Return the (x, y) coordinate for the center point of the cell that contains the specified text.  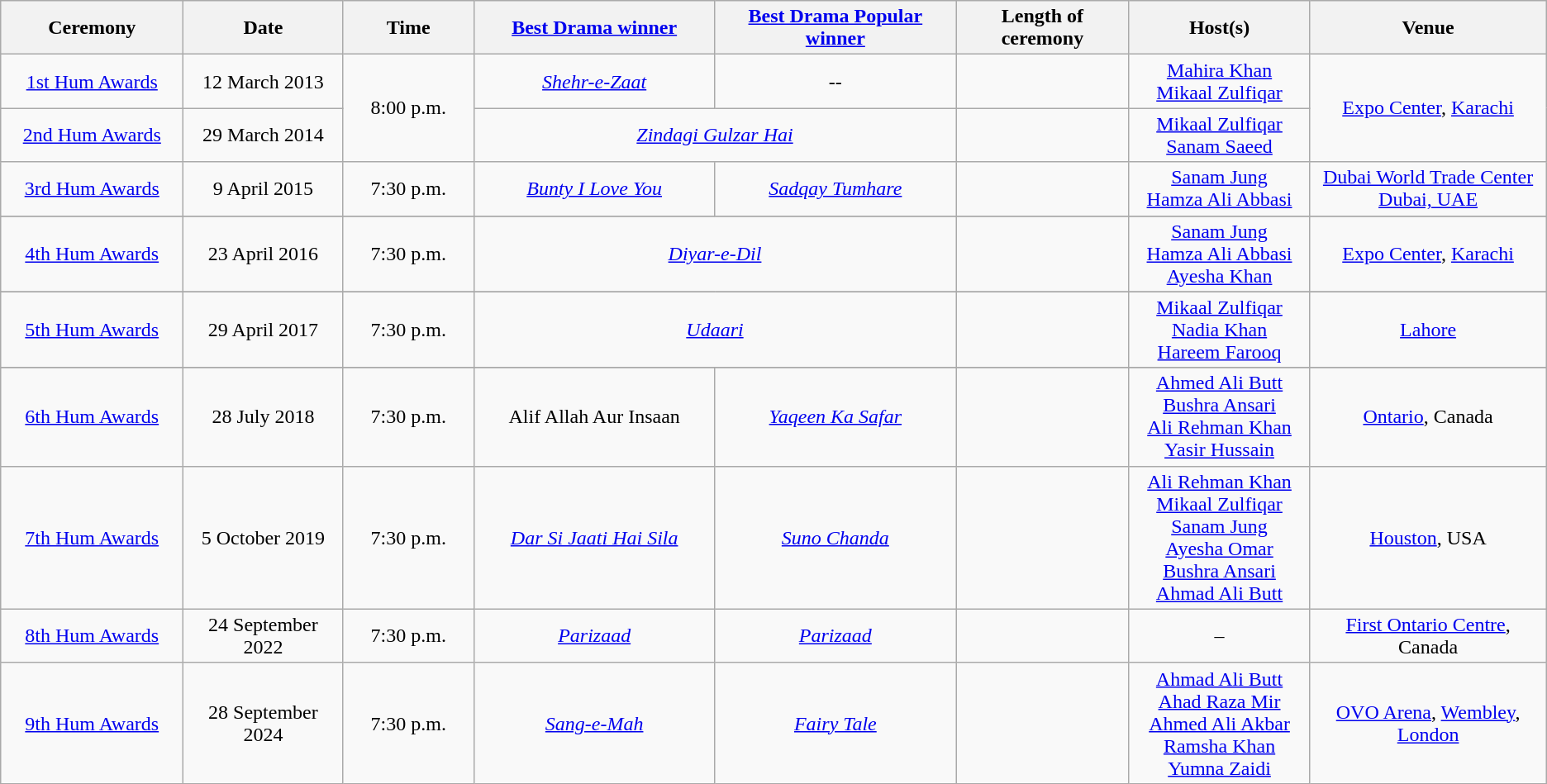
5 October 2019 (263, 537)
Fairy Tale (835, 723)
3rd Hum Awards (93, 188)
Ahmed Ali ButtBushra Ansari Ali Rehman KhanYasir Hussain (1220, 416)
OVO Arena, Wembley, London (1428, 723)
Yaqeen Ka Safar (835, 416)
Mikaal ZulfiqarNadia KhanHareem Farooq (1220, 330)
Date (263, 28)
Alif Allah Aur Insaan (594, 416)
Lahore (1428, 330)
First Ontario Centre, Canada (1428, 636)
Ceremony (93, 28)
Time (408, 28)
28 September 2024 (263, 723)
29 March 2014 (263, 135)
Best Drama Popular winner (835, 28)
Ahmad Ali ButtAhad Raza MirAhmed Ali AkbarRamsha KhanYumna Zaidi (1220, 723)
Sang-e-Mah (594, 723)
Mikaal Zulfiqar Sanam Saeed (1220, 135)
Bunty I Love You (594, 188)
5th Hum Awards (93, 330)
Dubai World Trade CenterDubai, UAE (1428, 188)
12 March 2013 (263, 81)
8:00 p.m. (408, 108)
Ontario, Canada (1428, 416)
Venue (1428, 28)
9 April 2015 (263, 188)
Sanam JungHamza Ali AbbasiAyesha Khan (1220, 254)
Houston, USA (1428, 537)
9th Hum Awards (93, 723)
Sadqay Tumhare (835, 188)
Mahira KhanMikaal Zulfiqar (1220, 81)
6th Hum Awards (93, 416)
29 April 2017 (263, 330)
1st Hum Awards (93, 81)
28 July 2018 (263, 416)
Shehr-e-Zaat (594, 81)
4th Hum Awards (93, 254)
Diyar-e-Dil (714, 254)
2nd Hum Awards (93, 135)
-- (835, 81)
Suno Chanda (835, 537)
Dar Si Jaati Hai Sila (594, 537)
Length of ceremony (1043, 28)
Ali Rehman KhanMikaal ZulfiqarSanam JungAyesha OmarBushra AnsariAhmad Ali Butt (1220, 537)
Sanam JungHamza Ali Abbasi (1220, 188)
Udaari (714, 330)
8th Hum Awards (93, 636)
23 April 2016 (263, 254)
7th Hum Awards (93, 537)
– (1220, 636)
24 September 2022 (263, 636)
Zindagi Gulzar Hai (714, 135)
Best Drama winner (594, 28)
Host(s) (1220, 28)
